Return the (x, y) coordinate for the center point of the cell that contains the specified text.  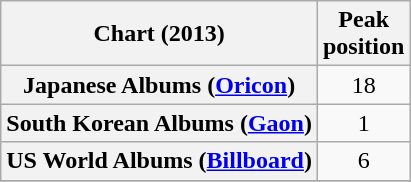
Japanese Albums (Oricon) (160, 85)
1 (363, 123)
Chart (2013) (160, 34)
Peakposition (363, 34)
18 (363, 85)
6 (363, 161)
South Korean Albums (Gaon) (160, 123)
US World Albums (Billboard) (160, 161)
